Output the [X, Y] coordinate of the center of the cell containing the given text.  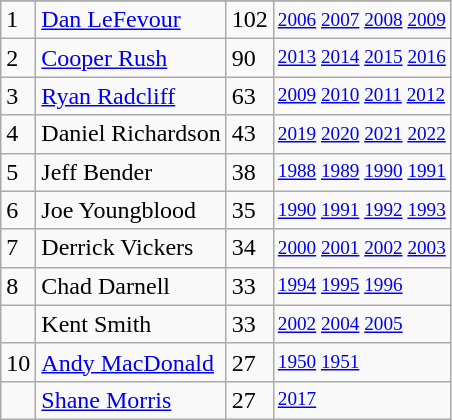
43 [250, 134]
2000 2001 2002 2003 [362, 248]
7 [18, 248]
10 [18, 362]
Cooper Rush [131, 58]
3 [18, 96]
1990 1991 1992 1993 [362, 210]
1 [18, 20]
Ryan Radcliff [131, 96]
102 [250, 20]
34 [250, 248]
4 [18, 134]
Chad Darnell [131, 286]
2006 2007 2008 2009 [362, 20]
Kent Smith [131, 324]
35 [250, 210]
1988 1989 1990 1991 [362, 172]
8 [18, 286]
2017 [362, 400]
Derrick Vickers [131, 248]
2013 2014 2015 2016 [362, 58]
1994 1995 1996 [362, 286]
Andy MacDonald [131, 362]
90 [250, 58]
Joe Youngblood [131, 210]
Jeff Bender [131, 172]
38 [250, 172]
6 [18, 210]
Shane Morris [131, 400]
5 [18, 172]
1950 1951 [362, 362]
2002 2004 2005 [362, 324]
2019 2020 2021 2022 [362, 134]
63 [250, 96]
Dan LeFevour [131, 20]
2 [18, 58]
2009 2010 2011 2012 [362, 96]
Daniel Richardson [131, 134]
